Scan for the cell matching the given text and deliver its (x, y) coordinate at center. 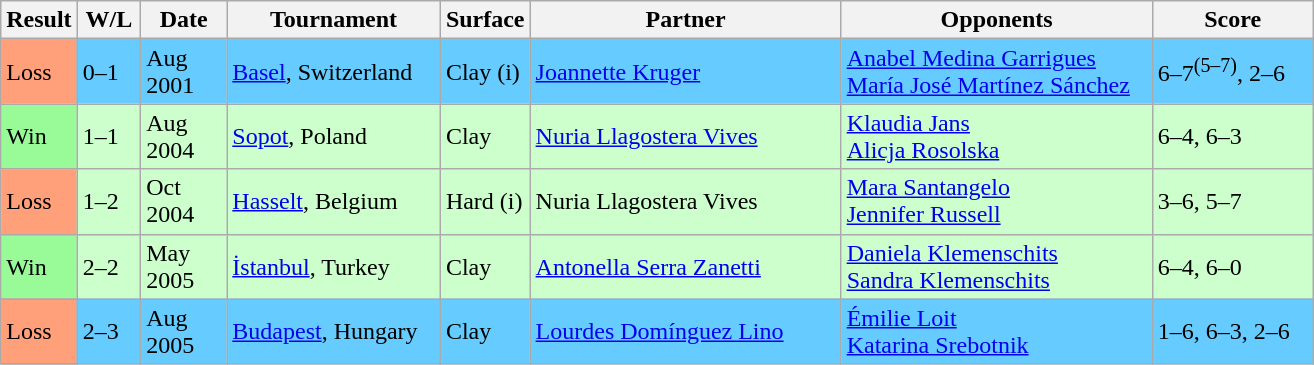
Opponents (996, 20)
Antonella Serra Zanetti (686, 266)
6–4, 6–3 (1232, 136)
Klaudia Jans Alicja Rosolska (996, 136)
Partner (686, 20)
Hasselt, Belgium (334, 202)
Oct 2004 (184, 202)
Hard (i) (485, 202)
Lourdes Domínguez Lino (686, 332)
Joannette Kruger (686, 72)
Mara Santangelo Jennifer Russell (996, 202)
Score (1232, 20)
Result (39, 20)
6–4, 6–0 (1232, 266)
Émilie Loit Katarina Srebotnik (996, 332)
Clay (i) (485, 72)
1–2 (109, 202)
Aug 2001 (184, 72)
1–1 (109, 136)
Budapest, Hungary (334, 332)
3–6, 5–7 (1232, 202)
2–3 (109, 332)
May 2005 (184, 266)
Tournament (334, 20)
Surface (485, 20)
W/L (109, 20)
Aug 2005 (184, 332)
Daniela Klemenschits Sandra Klemenschits (996, 266)
Anabel Medina Garrigues María José Martínez Sánchez (996, 72)
Basel, Switzerland (334, 72)
0–1 (109, 72)
İstanbul, Turkey (334, 266)
2–2 (109, 266)
Aug 2004 (184, 136)
Date (184, 20)
6–7(5–7), 2–6 (1232, 72)
1–6, 6–3, 2–6 (1232, 332)
Sopot, Poland (334, 136)
